Return the [X, Y] coordinate for the center point of the cell that contains the specified text.  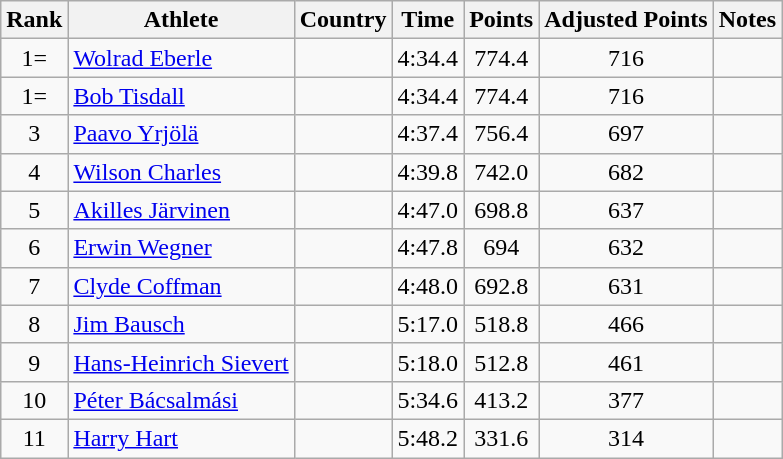
4:39.8 [428, 172]
5:17.0 [428, 324]
Clyde Coffman [181, 286]
9 [34, 362]
5 [34, 210]
Adjusted Points [626, 20]
7 [34, 286]
682 [626, 172]
Bob Tisdall [181, 96]
637 [626, 210]
4:37.4 [428, 134]
698.8 [502, 210]
377 [626, 400]
Notes [747, 20]
632 [626, 248]
331.6 [502, 438]
8 [34, 324]
5:48.2 [428, 438]
Péter Bácsalmási [181, 400]
Points [502, 20]
4:47.0 [428, 210]
Hans-Heinrich Sievert [181, 362]
756.4 [502, 134]
Akilles Järvinen [181, 210]
742.0 [502, 172]
4 [34, 172]
5:34.6 [428, 400]
Wilson Charles [181, 172]
631 [626, 286]
692.8 [502, 286]
Erwin Wegner [181, 248]
314 [626, 438]
Harry Hart [181, 438]
Jim Bausch [181, 324]
Rank [34, 20]
Time [428, 20]
10 [34, 400]
Paavo Yrjölä [181, 134]
Country [343, 20]
518.8 [502, 324]
6 [34, 248]
11 [34, 438]
461 [626, 362]
Wolrad Eberle [181, 58]
4:47.8 [428, 248]
3 [34, 134]
5:18.0 [428, 362]
4:48.0 [428, 286]
512.8 [502, 362]
697 [626, 134]
466 [626, 324]
413.2 [502, 400]
Athlete [181, 20]
694 [502, 248]
